Scan for the cell matching the given text and deliver its [X, Y] coordinate at center. 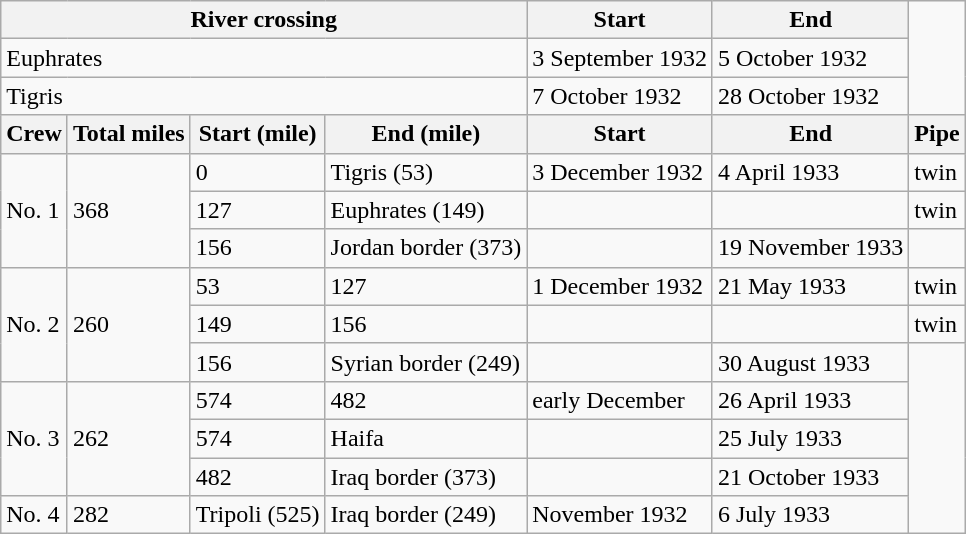
21 May 1933 [810, 286]
53 [258, 286]
Iraq border (373) [426, 477]
Crew [34, 134]
No. 2 [34, 324]
Euphrates (149) [426, 210]
Euphrates [264, 58]
25 July 1933 [810, 438]
Tigris (53) [426, 172]
Tripoli (525) [258, 515]
7 October 1932 [620, 96]
260 [128, 324]
0 [258, 172]
No. 4 [34, 515]
21 October 1933 [810, 477]
No. 1 [34, 210]
368 [128, 210]
262 [128, 438]
Jordan border (373) [426, 248]
Pipe [937, 134]
End (mile) [426, 134]
149 [258, 324]
November 1932 [620, 515]
Haifa [426, 438]
Iraq border (249) [426, 515]
28 October 1932 [810, 96]
19 November 1933 [810, 248]
Start (mile) [258, 134]
Tigris [264, 96]
5 October 1932 [810, 58]
River crossing [264, 20]
early December [620, 400]
6 July 1933 [810, 515]
Syrian border (249) [426, 362]
1 December 1932 [620, 286]
26 April 1933 [810, 400]
3 September 1932 [620, 58]
282 [128, 515]
Total miles [128, 134]
4 April 1933 [810, 172]
30 August 1933 [810, 362]
No. 3 [34, 438]
3 December 1932 [620, 172]
